Provide the [x, y] coordinate of the cell's center where the given text is located.  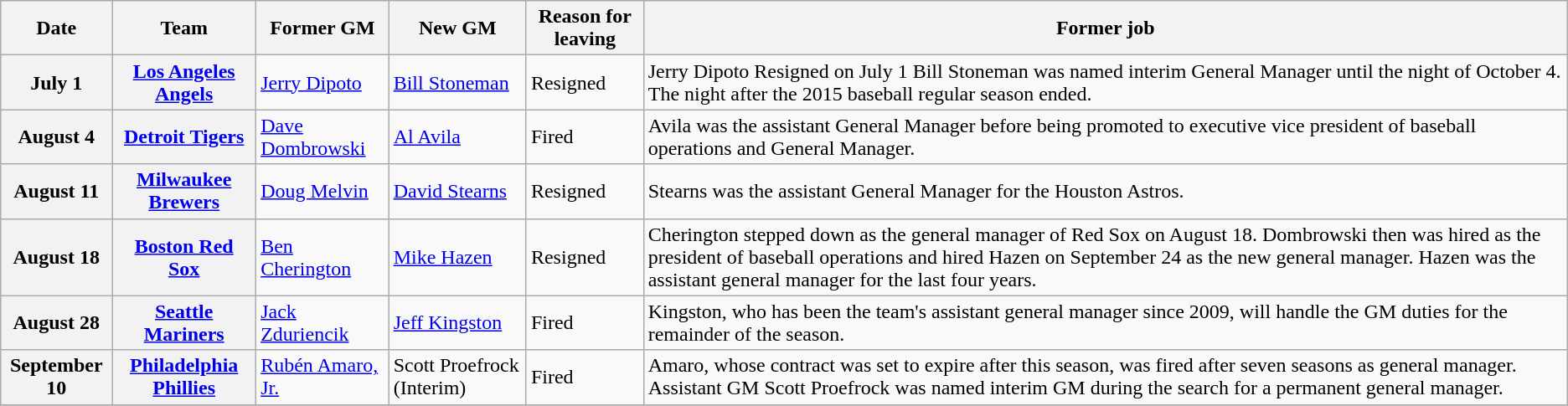
Team [184, 28]
Detroit Tigers [184, 137]
Scott Proefrock (Interim) [457, 377]
Jack Zduriencik [323, 323]
Date [57, 28]
Jeff Kingston [457, 323]
Seattle Mariners [184, 323]
Former job [1106, 28]
Ben Cherington [323, 257]
August 18 [57, 257]
Avila was the assistant General Manager before being promoted to executive vice president of baseball operations and General Manager. [1106, 137]
August 4 [57, 137]
Mike Hazen [457, 257]
Stearns was the assistant General Manager for the Houston Astros. [1106, 191]
Los Angeles Angels [184, 82]
Rubén Amaro, Jr. [323, 377]
August 11 [57, 191]
New GM [457, 28]
Jerry Dipoto [323, 82]
Doug Melvin [323, 191]
Milwaukee Brewers [184, 191]
Reason for leaving [585, 28]
Boston Red Sox [184, 257]
Philadelphia Phillies [184, 377]
July 1 [57, 82]
Al Avila [457, 137]
Dave Dombrowski [323, 137]
Former GM [323, 28]
Kingston, who has been the team's assistant general manager since 2009, will handle the GM duties for the remainder of the season. [1106, 323]
Bill Stoneman [457, 82]
David Stearns [457, 191]
September 10 [57, 377]
August 28 [57, 323]
